Pinpoint the cell where the given text exists, returning its (x, y) midpoint coordinate. 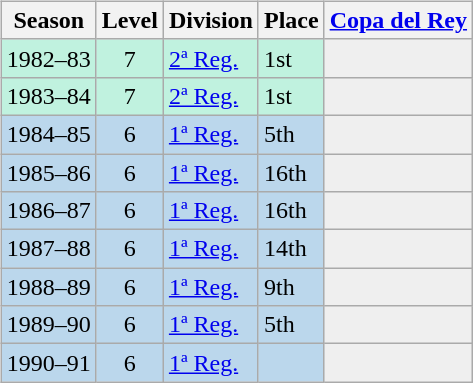
1985–86 (48, 173)
Level (130, 20)
1983–84 (48, 96)
1987–88 (48, 249)
1982–83 (48, 58)
1990–91 (48, 363)
1984–85 (48, 134)
1989–90 (48, 325)
Place (291, 20)
1988–89 (48, 287)
1986–87 (48, 211)
Division (210, 20)
14th (291, 249)
Copa del Rey (398, 20)
9th (291, 287)
Season (48, 20)
